Find where the given text appears and provide that cell's center as [X, Y] coordinate. 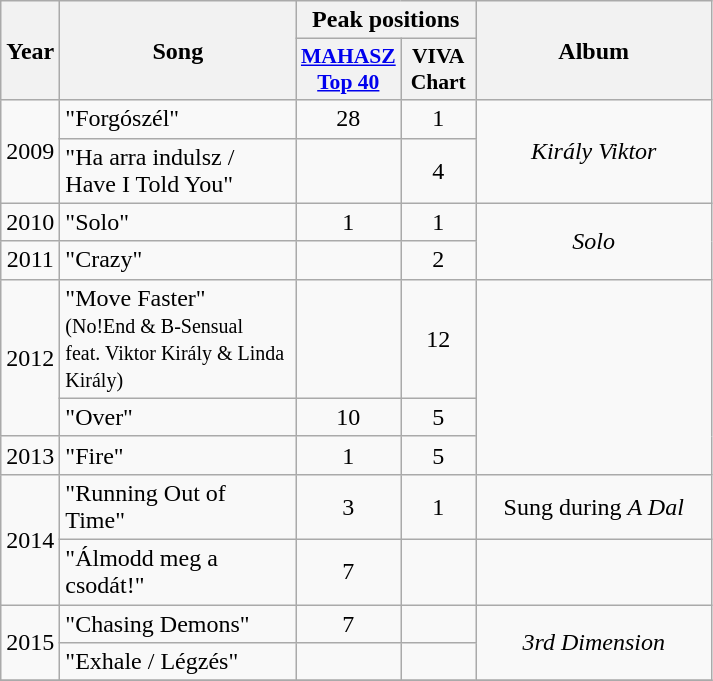
Solo [594, 241]
2010 [30, 222]
"Exhale / Légzés" [178, 662]
4 [438, 170]
2 [438, 260]
Song [178, 50]
3rd Dimension [594, 642]
"Solo" [178, 222]
2011 [30, 260]
"Forgószél" [178, 119]
"Ha arra indulsz / Have I Told You" [178, 170]
"Crazy" [178, 260]
12 [438, 338]
"Fire" [178, 455]
Year [30, 50]
28 [348, 119]
2013 [30, 455]
Album [594, 50]
2015 [30, 642]
"Running Out of Time" [178, 506]
"Chasing Demons" [178, 623]
"Over" [178, 417]
10 [348, 417]
VIVA Chart [438, 70]
3 [348, 506]
Király Viktor [594, 152]
"Move Faster" (No!End & B-Sensual feat. Viktor Király & Linda Király) [178, 338]
2012 [30, 358]
"Álmodd meg a csodát!" [178, 572]
MAHASZ Top 40 [348, 70]
Peak positions [386, 20]
2014 [30, 539]
2009 [30, 152]
Sung during A Dal [594, 506]
